Locate the cell with the specified text and output its (X, Y) center coordinate. 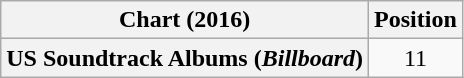
US Soundtrack Albums (Billboard) (185, 58)
Position (416, 20)
Chart (2016) (185, 20)
11 (416, 58)
